Capture the cell that displays the provided text and extract its (X, Y) central coordinate. 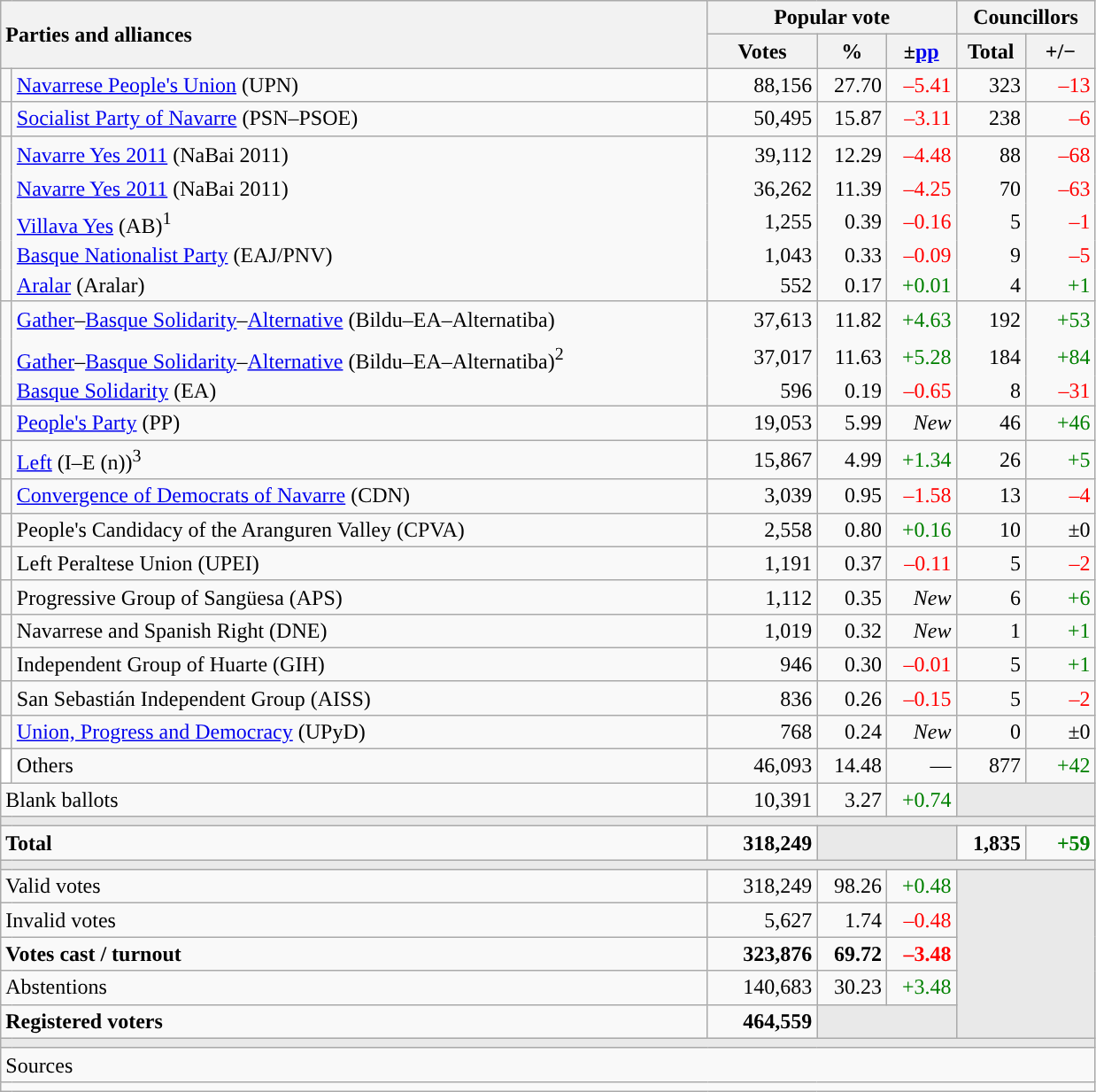
4.99 (852, 461)
238 (992, 119)
1,835 (992, 843)
+4.63 (921, 319)
11.63 (852, 358)
0.39 (852, 222)
1,112 (762, 597)
Socialist Party of Navarre (PSN–PSOE) (359, 119)
–63 (1061, 189)
596 (762, 391)
10 (992, 530)
836 (762, 698)
— (921, 766)
–0.16 (921, 222)
0.35 (852, 597)
5.99 (852, 422)
% (852, 51)
+5.28 (921, 358)
Union, Progress and Democracy (UPyD) (359, 732)
1,019 (762, 631)
–31 (1061, 391)
4 (992, 285)
Navarrese People's Union (UPN) (359, 85)
0.26 (852, 698)
+5 (1061, 461)
–3.11 (921, 119)
Gather–Basque Solidarity–Alternative (Bildu–EA–Alternatiba)2 (359, 358)
3.27 (852, 800)
+84 (1061, 358)
0.95 (852, 496)
1 (992, 631)
70 (992, 189)
Sources (548, 1065)
2,558 (762, 530)
–0.48 (921, 920)
9 (992, 255)
0.19 (852, 391)
–4 (1061, 496)
Convergence of Democrats of Navarre (CDN) (359, 496)
0.30 (852, 664)
–13 (1061, 85)
People's Candidacy of the Aranguren Valley (CPVA) (359, 530)
88,156 (762, 85)
192 (992, 319)
–5.41 (921, 85)
+0.48 (921, 887)
11.82 (852, 319)
19,053 (762, 422)
0.17 (852, 285)
15.87 (852, 119)
0.80 (852, 530)
1,255 (762, 222)
Aralar (Aralar) (359, 285)
Villava Yes (AB)1 (359, 222)
39,112 (762, 154)
0.32 (852, 631)
Abstentions (354, 987)
–5 (1061, 255)
8 (992, 391)
552 (762, 285)
30.23 (852, 987)
15,867 (762, 461)
Invalid votes (354, 920)
46,093 (762, 766)
0.33 (852, 255)
Independent Group of Huarte (GIH) (359, 664)
1,043 (762, 255)
Popular vote (832, 18)
Councillors (1025, 18)
Registered voters (354, 1021)
37,017 (762, 358)
–0.15 (921, 698)
+0.16 (921, 530)
323,876 (762, 954)
Basque Nationalist Party (EAJ/PNV) (359, 255)
0 (992, 732)
0.24 (852, 732)
13 (992, 496)
Votes (762, 51)
140,683 (762, 987)
+53 (1061, 319)
–0.01 (921, 664)
Blank ballots (354, 800)
+3.48 (921, 987)
Others (359, 766)
–1.58 (921, 496)
37,613 (762, 319)
People's Party (PP) (359, 422)
1,191 (762, 563)
3,039 (762, 496)
323 (992, 85)
69.72 (852, 954)
–4.25 (921, 189)
+1.34 (921, 461)
+0.74 (921, 800)
184 (992, 358)
Left (I–E (n))3 (359, 461)
10,391 (762, 800)
Navarrese and Spanish Right (DNE) (359, 631)
27.70 (852, 85)
–4.48 (921, 154)
Progressive Group of Sangüesa (APS) (359, 597)
Parties and alliances (354, 35)
+0.01 (921, 285)
50,495 (762, 119)
26 (992, 461)
768 (762, 732)
+/− (1061, 51)
–0.09 (921, 255)
11.39 (852, 189)
Valid votes (354, 887)
+46 (1061, 422)
88 (992, 154)
–1 (1061, 222)
6 (992, 597)
12.29 (852, 154)
14.48 (852, 766)
46 (992, 422)
0.37 (852, 563)
Gather–Basque Solidarity–Alternative (Bildu–EA–Alternatiba) (359, 319)
877 (992, 766)
946 (762, 664)
±pp (921, 51)
5,627 (762, 920)
36,262 (762, 189)
San Sebastián Independent Group (AISS) (359, 698)
Left Peraltese Union (UPEI) (359, 563)
464,559 (762, 1021)
1.74 (852, 920)
Basque Solidarity (EA) (359, 391)
98.26 (852, 887)
–6 (1061, 119)
–0.11 (921, 563)
+59 (1061, 843)
+42 (1061, 766)
–3.48 (921, 954)
–68 (1061, 154)
Votes cast / turnout (354, 954)
+6 (1061, 597)
–0.65 (921, 391)
